For the text-containing cell, return its midpoint in [x, y] coordinate format. 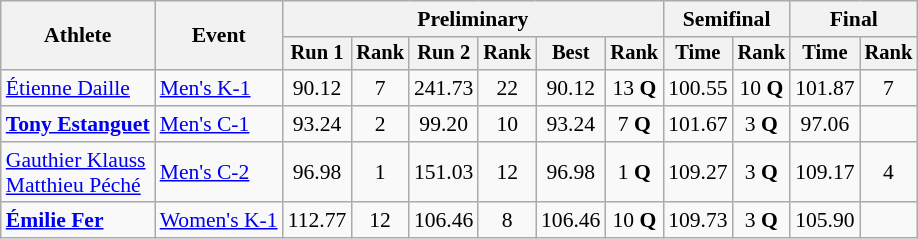
Athlete [78, 36]
1 [380, 172]
105.90 [824, 221]
Run 1 [318, 54]
Final [854, 19]
109.27 [698, 172]
Women's K-1 [219, 221]
Tony Estanguet [78, 124]
Émilie Fer [78, 221]
Men's K-1 [219, 88]
Men's C-2 [219, 172]
101.87 [824, 88]
Preliminary [473, 19]
100.55 [698, 88]
13 Q [634, 88]
99.20 [444, 124]
109.73 [698, 221]
Men's C-1 [219, 124]
7 Q [634, 124]
Étienne Daille [78, 88]
109.17 [824, 172]
2 [380, 124]
1 Q [634, 172]
97.06 [824, 124]
22 [507, 88]
101.67 [698, 124]
Semifinal [726, 19]
Gauthier KlaussMatthieu Péché [78, 172]
4 [889, 172]
8 [507, 221]
151.03 [444, 172]
Best [570, 54]
Run 2 [444, 54]
Event [219, 36]
112.77 [318, 221]
10 [507, 124]
241.73 [444, 88]
